Capture the cell that displays the provided text and extract its [X, Y] central coordinate. 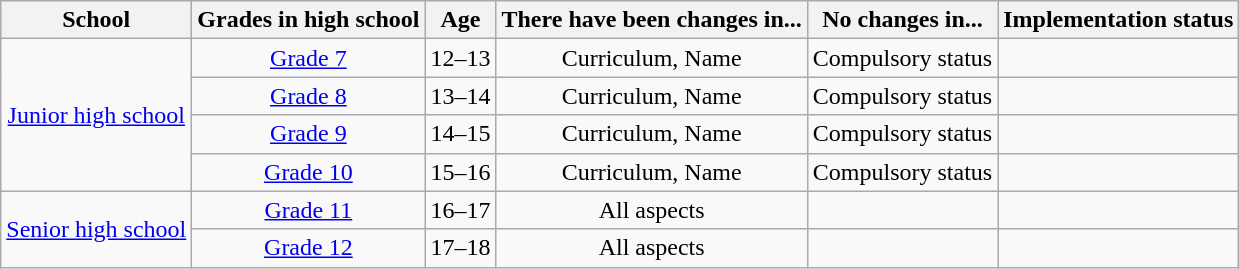
No changes in... [902, 20]
Grade 7 [308, 58]
Grades in high school [308, 20]
Junior high school [96, 115]
School [96, 20]
Grade 12 [308, 248]
14–15 [460, 134]
15–16 [460, 172]
Grade 11 [308, 210]
Implementation status [1118, 20]
Grade 9 [308, 134]
There have been changes in... [652, 20]
16–17 [460, 210]
Senior high school [96, 229]
Grade 8 [308, 96]
12–13 [460, 58]
17–18 [460, 248]
Grade 10 [308, 172]
Age [460, 20]
13–14 [460, 96]
